Identify which cell holds the provided text, then report its [X, Y] central coordinate. 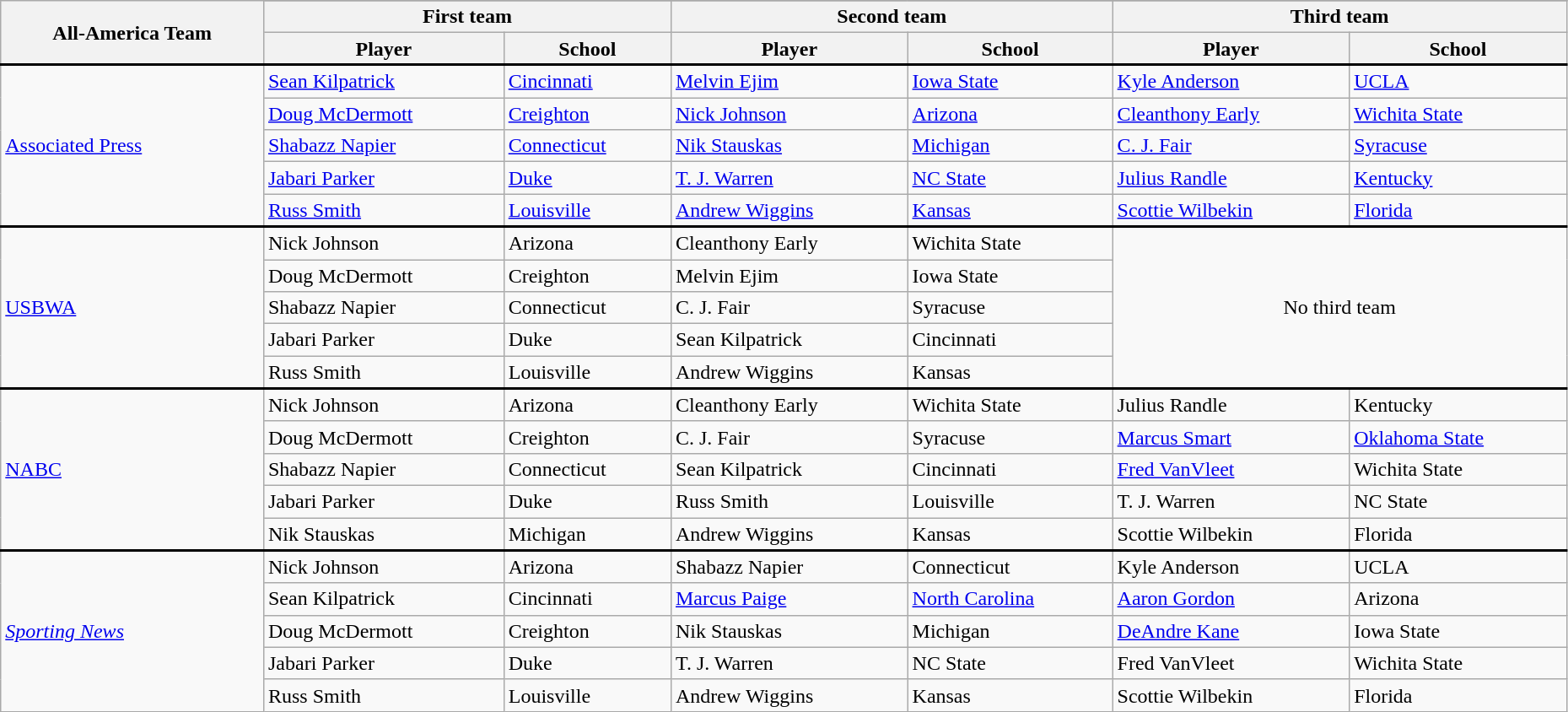
All-America Team [132, 33]
NABC [132, 469]
Marcus Paige [789, 599]
No third team [1339, 308]
First team [467, 17]
Second team [892, 17]
Oklahoma State [1458, 437]
Aaron Gordon [1231, 599]
Third team [1339, 17]
DeAndre Kane [1231, 631]
Associated Press [132, 146]
USBWA [132, 308]
Marcus Smart [1231, 437]
Sporting News [132, 631]
North Carolina [1010, 599]
